Detect which cell encompasses the target text, then output its (x, y) center coordinate. 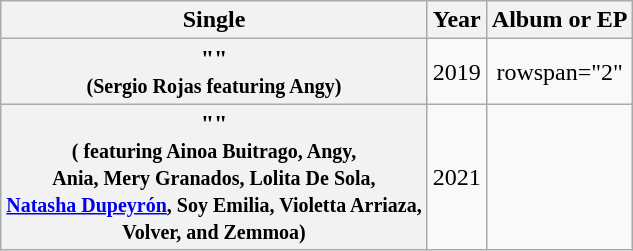
""(Sergio Rojas featuring Angy) (214, 72)
2021 (456, 177)
rowspan="2" (560, 72)
2019 (456, 72)
Single (214, 20)
Year (456, 20)
""( featuring Ainoa Buitrago, Angy,Ania, Mery Granados, Lolita De Sola,Natasha Dupeyrón, Soy Emilia, Violetta Arriaza,Volver, and Zemmoa) (214, 177)
Album or EP (560, 20)
